Detect which cell encompasses the target text, then output its [X, Y] center coordinate. 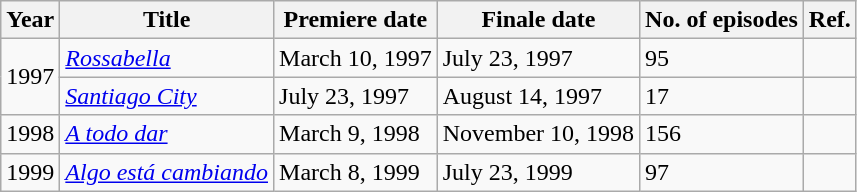
Premiere date [356, 20]
No. of episodes [722, 20]
1997 [30, 77]
A todo dar [167, 134]
Santiago City [167, 96]
August 14, 1997 [538, 96]
Finale date [538, 20]
July 23, 1999 [538, 172]
Ref. [830, 20]
March 9, 1998 [356, 134]
156 [722, 134]
1999 [30, 172]
March 10, 1997 [356, 58]
Title [167, 20]
November 10, 1998 [538, 134]
Rossabella [167, 58]
March 8, 1999 [356, 172]
17 [722, 96]
Year [30, 20]
97 [722, 172]
1998 [30, 134]
Algo está cambiando [167, 172]
95 [722, 58]
